From the cell containing the given text, extract its center point as (x, y) coordinate. 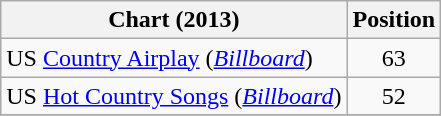
63 (394, 58)
Chart (2013) (174, 20)
Position (394, 20)
US Hot Country Songs (Billboard) (174, 96)
US Country Airplay (Billboard) (174, 58)
52 (394, 96)
